Scan for the cell matching the given text and deliver its (X, Y) coordinate at center. 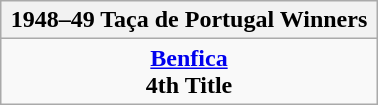
Benfica4th Title (189, 72)
1948–49 Taça de Portugal Winners (189, 20)
